Output the [x, y] coordinate of the center of the cell containing the given text.  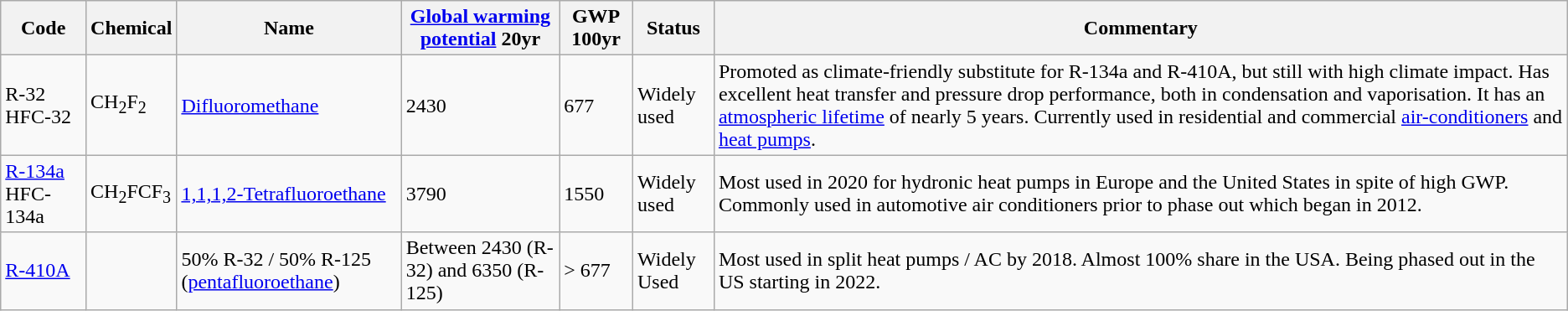
CH2F2 [132, 106]
R-32 HFC-32 [44, 106]
1,1,1,2-Tetrafluoroethane [289, 194]
677 [596, 106]
CH2FCF3 [132, 194]
Commentary [1141, 29]
Status [673, 29]
Widely Used [673, 271]
Global warming potential 20yr [481, 29]
R-410A [44, 271]
Most used in split heat pumps / AC by 2018. Almost 100% share in the USA. Being phased out in the US starting in 2022. [1141, 271]
1550 [596, 194]
Difluoromethane [289, 106]
Code [44, 29]
GWP 100yr [596, 29]
50% R-32 / 50% R-125 (pentafluoroethane) [289, 271]
Between 2430 (R-32) and 6350 (R-125) [481, 271]
R-134a HFC-134a [44, 194]
Name [289, 29]
3790 [481, 194]
> 677 [596, 271]
Chemical [132, 29]
2430 [481, 106]
